Pinpoint the cell where the given text exists, returning its [x, y] midpoint coordinate. 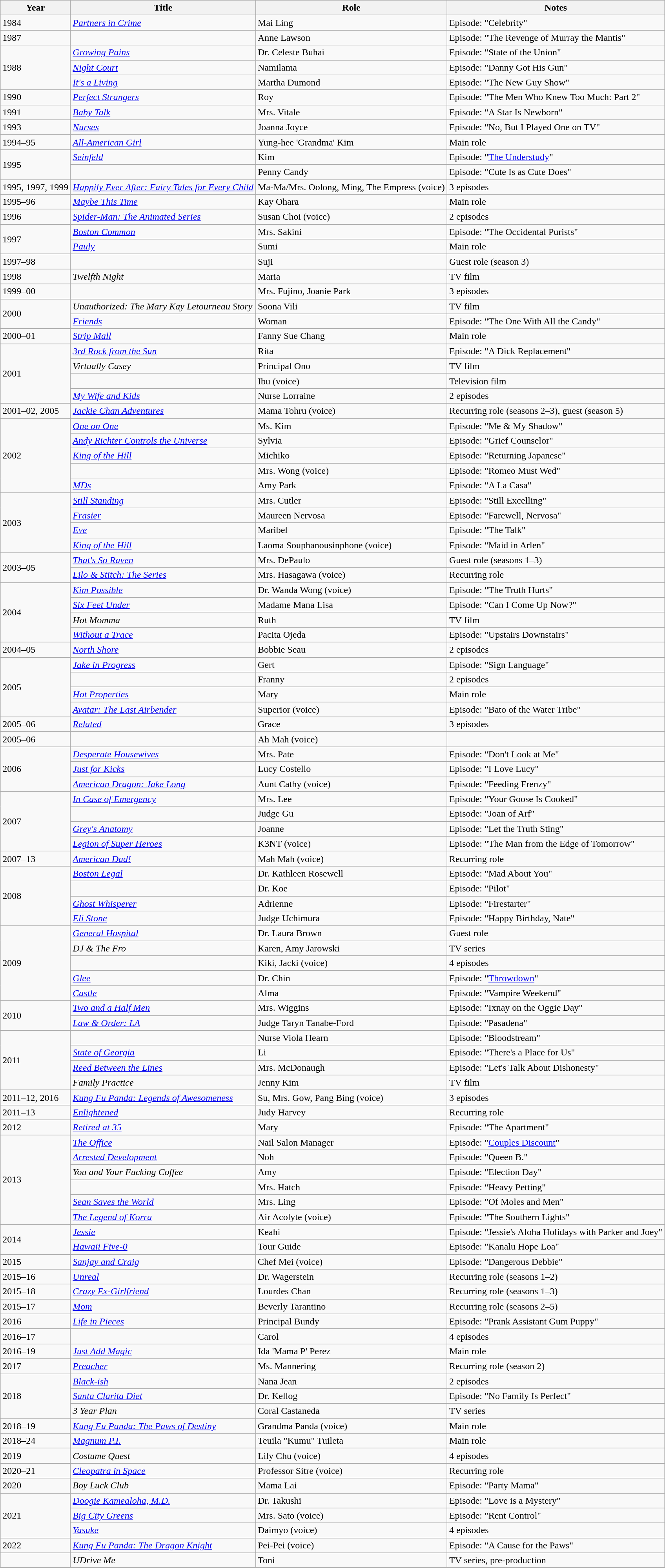
Mama Tohru (voice) [351, 411]
2014 [35, 1239]
Episode: "The Man from the Edge of Tomorrow" [556, 844]
MDs [163, 486]
One on One [163, 426]
Mrs. Lee [351, 799]
Episode: "Still Excelling" [556, 500]
Perfect Strangers [163, 97]
Mrs. Pate [351, 754]
Sumi [351, 247]
Recurring role (seasons 1–2) [556, 1277]
Legion of Super Heroes [163, 844]
Ah Mah (voice) [351, 739]
Woman [351, 321]
Anne Lawson [351, 38]
Principal Ono [351, 366]
1993 [35, 127]
Preacher [163, 1366]
Dr. Koe [351, 888]
Television film [556, 381]
Sanjay and Craig [163, 1262]
Episode: "Love is a Mystery" [556, 1501]
Jenny Kim [351, 1082]
Noh [351, 1157]
Year [35, 8]
Episode: "Prank Assistant Gum Puppy" [556, 1321]
Lucy Costello [351, 769]
Ms. Mannering [351, 1366]
2012 [35, 1127]
Desperate Housewives [163, 754]
Aunt Cathy (voice) [351, 784]
Maria [351, 276]
Episode: "Vampire Weekend" [556, 993]
Episode: "Farewell, Nervosa" [556, 515]
2013 [35, 1180]
Episode: "The Truth Hurts" [556, 590]
3rd Rock from the Sun [163, 351]
Mrs. McDonaugh [351, 1068]
2018–19 [35, 1426]
Life in Pieces [163, 1321]
American Dragon: Jake Long [163, 784]
Yung-hee 'Grandma' Kim [351, 142]
Episode: "A Dick Replacement" [556, 351]
Nurse Lorraine [351, 396]
Glee [163, 978]
Li [351, 1053]
Episode: "Rent Control" [556, 1515]
Recurring role (season 2) [556, 1366]
Judge Gu [351, 814]
Episode: "I Love Lucy" [556, 769]
Unreal [163, 1277]
You and Your Fucking Coffee [163, 1172]
Episode: "Happy Birthday, Nate" [556, 919]
2011 [35, 1060]
Lilo & Stitch: The Series [163, 575]
Episode: "Ixnay on the Oggie Day" [556, 1008]
Arrested Development [163, 1157]
2001–02, 2005 [35, 411]
Nurses [163, 127]
Namilama [351, 67]
Dr. Kellog [351, 1396]
Episode: "Upstairs Downstairs" [556, 635]
Dr. Laura Brown [351, 933]
Episode: "Your Goose Is Cooked" [556, 799]
Mah Mah (voice) [351, 859]
Seinfeld [163, 157]
Episode: "Mad About You" [556, 873]
Andy Richter Controls the Universe [163, 441]
2000–01 [35, 336]
Episode: "Jessie's Aloha Holidays with Parker and Joey" [556, 1232]
Episode: "A Star Is Newborn" [556, 112]
3 Year Plan [163, 1411]
Kung Fu Panda: The Dragon Knight [163, 1545]
Episode: "The New Guy Show" [556, 82]
Recurring role (seasons 2–5) [556, 1306]
Two and a Half Men [163, 1008]
Mrs. Fujino, Joanie Park [351, 291]
Joanna Joyce [351, 127]
Episode: "Sign Language" [556, 665]
2004–05 [35, 649]
Episode: "The Men Who Knew Too Much: Part 2" [556, 97]
2007 [35, 821]
Su, Mrs. Gow, Pang Bing (voice) [351, 1097]
K3NT (voice) [351, 844]
Ghost Whisperer [163, 903]
Principal Bundy [351, 1321]
Maribel [351, 530]
2008 [35, 896]
2020 [35, 1486]
Happily Ever After: Fairy Tales for Every Child [163, 187]
Judy Harvey [351, 1112]
Episode: "A La Casa" [556, 486]
Ida 'Mama P' Perez [351, 1351]
1997–98 [35, 262]
Retired at 35 [163, 1127]
Guest role [556, 933]
2016–17 [35, 1336]
Mrs. Hatch [351, 1187]
Ibu (voice) [351, 381]
Lily Chu (voice) [351, 1456]
Costume Quest [163, 1456]
Episode: "Dangerous Debbie" [556, 1262]
Episode: "Pilot" [556, 888]
Suji [351, 262]
State of Georgia [163, 1053]
That's So Raven [163, 560]
Professor Sitre (voice) [351, 1471]
Kung Fu Panda: The Paws of Destiny [163, 1426]
1990 [35, 97]
Pei-Pei (voice) [351, 1545]
2000 [35, 314]
Keahi [351, 1232]
Chef Mei (voice) [351, 1262]
Franny [351, 680]
Episode: "There's a Place for Us" [556, 1053]
Avatar: The Last Airbender [163, 709]
Toni [351, 1560]
In Case of Emergency [163, 799]
Mrs. Wiggins [351, 1008]
1988 [35, 67]
1995 [35, 164]
2018 [35, 1396]
Hot Momma [163, 620]
The Legend of Korra [163, 1217]
Episode: "No, But I Played One on TV" [556, 127]
Penny Candy [351, 172]
1998 [35, 276]
Role [351, 8]
Just for Kicks [163, 769]
2003–05 [35, 568]
Castle [163, 993]
Mama Lai [351, 1486]
2015–16 [35, 1277]
Laoma Souphanousinphone (voice) [351, 545]
My Wife and Kids [163, 396]
Episode: "Party Mama" [556, 1486]
Nail Salon Manager [351, 1142]
Hawaii Five-0 [163, 1247]
Six Feet Under [163, 605]
2019 [35, 1456]
Martha Dumond [351, 82]
1987 [35, 38]
Coral Castaneda [351, 1411]
Episode: "The Understudy" [556, 157]
2007–13 [35, 859]
2015 [35, 1262]
1995, 1997, 1999 [35, 187]
Mrs. DePaulo [351, 560]
DJ & The Fro [163, 948]
Episode: "Can I Come Up Now?" [556, 605]
Amy Park [351, 486]
Dr. Celeste Buhai [351, 53]
Mrs. Sato (voice) [351, 1515]
American Dad! [163, 859]
Maybe This Time [163, 202]
Pacita Ojeda [351, 635]
Enlightened [163, 1112]
Episode: "Joan of Arf" [556, 814]
Ms. Kim [351, 426]
1999–00 [35, 291]
Episode: "Firestarter" [556, 903]
1995–96 [35, 202]
Guest role (seasons 1–3) [556, 560]
1984 [35, 23]
Bobbie Seau [351, 649]
Black-ish [163, 1381]
Just Add Magic [163, 1351]
2015–18 [35, 1292]
Dr. Takushi [351, 1501]
Nana Jean [351, 1381]
Madame Mana Lisa [351, 605]
Episode: "The Southern Lights" [556, 1217]
2005 [35, 687]
1991 [35, 112]
Notes [556, 8]
Beverly Tarantino [351, 1306]
Episode: "The Apartment" [556, 1127]
Night Court [163, 67]
Ma-Ma/Mrs. Oolong, Ming, The Empress (voice) [351, 187]
2020–21 [35, 1471]
2015–17 [35, 1306]
Amy [351, 1172]
2021 [35, 1515]
Dr. Wagerstein [351, 1277]
Adrienne [351, 903]
Episode: "Queen B." [556, 1157]
Mrs. Wong (voice) [351, 471]
2009 [35, 963]
Hot Properties [163, 695]
Dr. Kathleen Rosewell [351, 873]
Episode: "Me & My Shadow" [556, 426]
Susan Choi (voice) [351, 217]
Dr. Wanda Wong (voice) [351, 590]
Kim Possible [163, 590]
Air Acolyte (voice) [351, 1217]
Roy [351, 97]
Twelfth Night [163, 276]
Kung Fu Panda: Legends of Awesomeness [163, 1097]
Episode: "The Talk" [556, 530]
Boston Legal [163, 873]
Episode: "A Cause for the Paws" [556, 1545]
Without a Trace [163, 635]
2016 [35, 1321]
Episode: "Cute Is as Cute Does" [556, 172]
Grace [351, 724]
Virtually Casey [163, 366]
Growing Pains [163, 53]
Strip Mall [163, 336]
2017 [35, 1366]
UDrive Me [163, 1560]
Kiki, Jacki (voice) [351, 963]
1994–95 [35, 142]
Episode: "Throwdown" [556, 978]
Frasier [163, 515]
Episode: "The One With All the Candy" [556, 321]
Eli Stone [163, 919]
2006 [35, 769]
Episode: "Grief Counselor" [556, 441]
2001 [35, 373]
Eve [163, 530]
Nurse Viola Hearn [351, 1038]
Episode: "Pasadena" [556, 1023]
Episode: "Heavy Petting" [556, 1187]
Mrs. Hasagawa (voice) [351, 575]
Doogie Kamealoha, M.D. [163, 1501]
Sylvia [351, 441]
Guest role (season 3) [556, 262]
Partners in Crime [163, 23]
Superior (voice) [351, 709]
Grandma Panda (voice) [351, 1426]
Episode: "No Family Is Perfect" [556, 1396]
Recurring role (seasons 2–3), guest (season 5) [556, 411]
Episode: "Celebrity" [556, 23]
Magnum P.I. [163, 1441]
Mrs. Vitale [351, 112]
Cleopatra in Space [163, 1471]
Fanny Sue Chang [351, 336]
Reed Between the Lines [163, 1068]
Still Standing [163, 500]
2022 [35, 1545]
Recurring role (seasons 1–3) [556, 1292]
Episode: "Let the Truth Sting" [556, 829]
Mom [163, 1306]
Baby Talk [163, 112]
2010 [35, 1015]
Judge Taryn Tanabe-Ford [351, 1023]
Karen, Amy Jarowski [351, 948]
Episode: "Couples Discount" [556, 1142]
2016–19 [35, 1351]
Family Practice [163, 1082]
Alma [351, 993]
Sean Saves the World [163, 1202]
2011–13 [35, 1112]
Mrs. Ling [351, 1202]
The Office [163, 1142]
Episode: "Of Moles and Men" [556, 1202]
Carol [351, 1336]
Episode: "Returning Japanese" [556, 456]
Mrs. Cutler [351, 500]
2002 [35, 455]
Ruth [351, 620]
Law & Order: LA [163, 1023]
It's a Living [163, 82]
General Hospital [163, 933]
Pauly [163, 247]
Episode: "Bato of the Water Tribe" [556, 709]
Maureen Nervosa [351, 515]
Big City Greens [163, 1515]
Kay Ohara [351, 202]
North Shore [163, 649]
Episode: "Maid in Arlen" [556, 545]
TV series, pre-production [556, 1560]
Episode: "Feeding Frenzy" [556, 784]
2004 [35, 612]
Related [163, 724]
Tour Guide [351, 1247]
Boston Common [163, 232]
Episode: "Election Day" [556, 1172]
Teuila "Kumu" Tuileta [351, 1441]
Dr. Chin [351, 978]
1997 [35, 239]
Episode: "Romeo Must Wed" [556, 471]
Crazy Ex-Girlfriend [163, 1292]
Episode: "The Occidental Purists" [556, 232]
Episode: "Danny Got His Gun" [556, 67]
1996 [35, 217]
Spider-Man: The Animated Series [163, 217]
2003 [35, 523]
Judge Uchimura [351, 919]
Jake in Progress [163, 665]
Gert [351, 665]
All-American Girl [163, 142]
2018–24 [35, 1441]
Title [163, 8]
Jackie Chan Adventures [163, 411]
Joanne [351, 829]
Episode: "Don't Look at Me" [556, 754]
Michiko [351, 456]
Episode: "The Revenge of Murray the Mantis" [556, 38]
Friends [163, 321]
Daimyo (voice) [351, 1530]
Episode: "State of the Union" [556, 53]
Episode: "Kanalu Hope Loa" [556, 1247]
Episode: "Let's Talk About Dishonesty" [556, 1068]
Santa Clarita Diet [163, 1396]
Soona Vili [351, 306]
Boy Luck Club [163, 1486]
Grey's Anatomy [163, 829]
Rita [351, 351]
Episode: "Bloodstream" [556, 1038]
Lourdes Chan [351, 1292]
Yasuke [163, 1530]
Kim [351, 157]
Jessie [163, 1232]
Mrs. Sakini [351, 232]
Mai Ling [351, 23]
Unauthorized: The Mary Kay Letourneau Story [163, 306]
2011–12, 2016 [35, 1097]
